For the text-containing cell, return its midpoint in [X, Y] coordinate format. 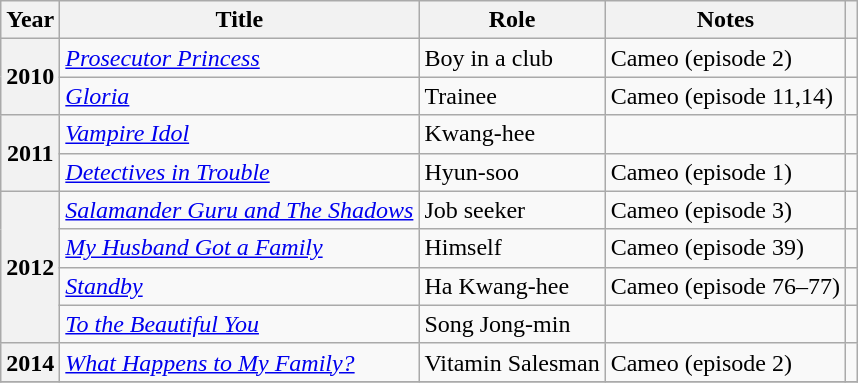
Detectives in Trouble [240, 172]
2012 [30, 267]
Cameo (episode 39) [725, 248]
Prosecutor Princess [240, 58]
To the Beautiful You [240, 324]
2014 [30, 362]
Song Jong-min [512, 324]
Hyun-soo [512, 172]
Year [30, 20]
Cameo (episode 11,14) [725, 96]
Ha Kwang-hee [512, 286]
Cameo (episode 76–77) [725, 286]
Gloria [240, 96]
Standby [240, 286]
2011 [30, 153]
My Husband Got a Family [240, 248]
Job seeker [512, 210]
Kwang-hee [512, 134]
Cameo (episode 3) [725, 210]
Role [512, 20]
Vitamin Salesman [512, 362]
Boy in a club [512, 58]
Trainee [512, 96]
2010 [30, 77]
Cameo (episode 1) [725, 172]
Salamander Guru and The Shadows [240, 210]
Notes [725, 20]
Title [240, 20]
Himself [512, 248]
What Happens to My Family? [240, 362]
Vampire Idol [240, 134]
